Return the [x, y] coordinate for the center point of the cell that contains the specified text.  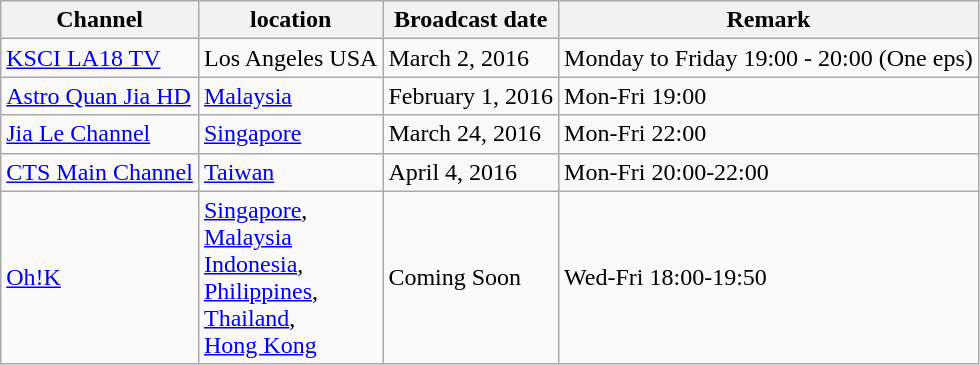
location [290, 20]
Astro Quan Jia HD [100, 96]
March 24, 2016 [471, 134]
Channel [100, 20]
April 4, 2016 [471, 172]
Broadcast date [471, 20]
Singapore,MalaysiaIndonesia,Philippines,Thailand,Hong Kong [290, 278]
February 1, 2016 [471, 96]
Jia Le Channel [100, 134]
CTS Main Channel [100, 172]
Mon-Fri 20:00-22:00 [769, 172]
Oh!K [100, 278]
Singapore [290, 134]
Coming Soon [471, 278]
Wed-Fri 18:00-19:50 [769, 278]
Monday to Friday 19:00 - 20:00 (One eps) [769, 58]
Malaysia [290, 96]
Mon-Fri 22:00 [769, 134]
Taiwan [290, 172]
Mon-Fri 19:00 [769, 96]
Remark [769, 20]
KSCI LA18 TV [100, 58]
Los Angeles USA [290, 58]
March 2, 2016 [471, 58]
